Provide the (x, y) coordinate of the cell's center where the given text is located.  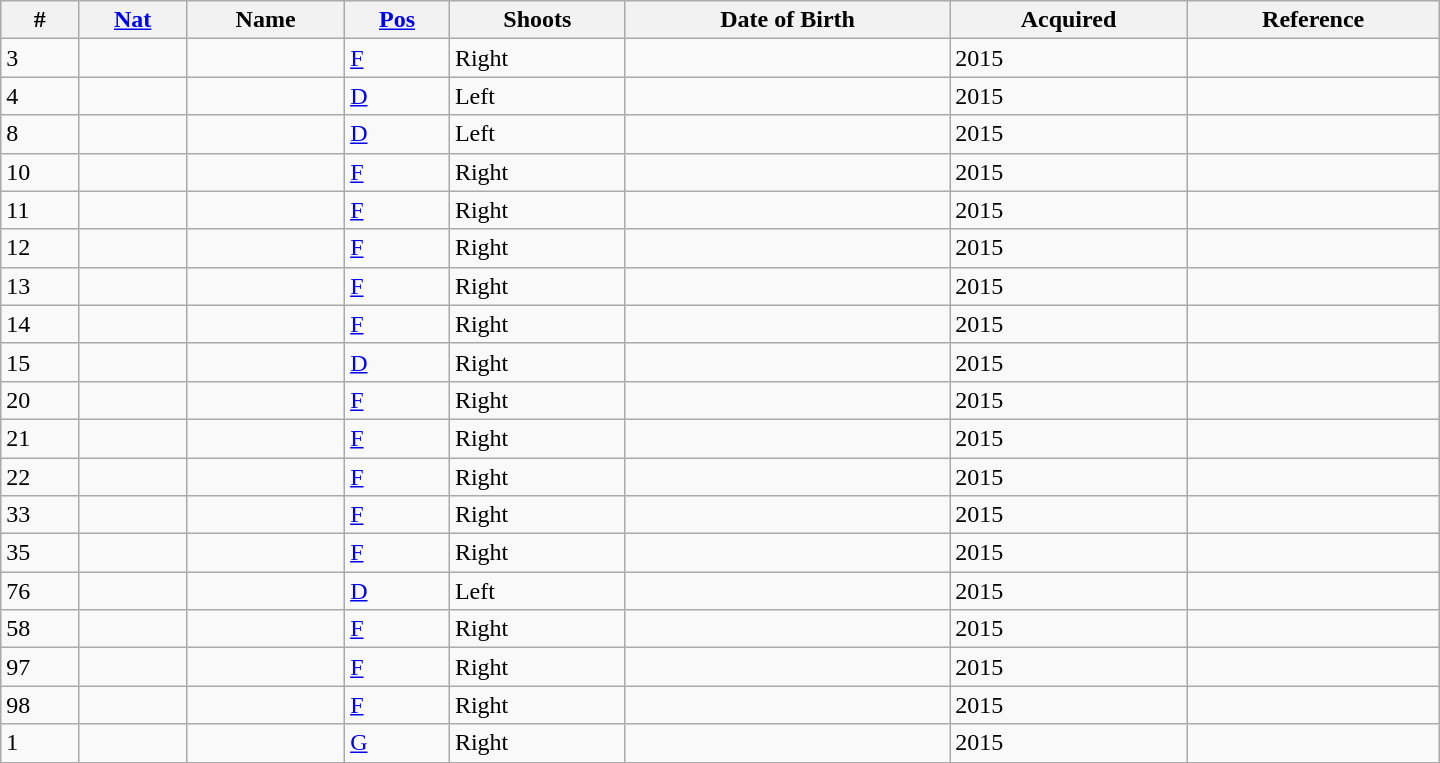
Nat (133, 20)
Reference (1313, 20)
98 (40, 705)
8 (40, 134)
Name (266, 20)
11 (40, 210)
20 (40, 400)
22 (40, 477)
21 (40, 438)
# (40, 20)
4 (40, 96)
58 (40, 629)
Pos (398, 20)
33 (40, 515)
G (398, 743)
76 (40, 591)
3 (40, 58)
14 (40, 324)
97 (40, 667)
Acquired (1068, 20)
1 (40, 743)
Date of Birth (787, 20)
Shoots (537, 20)
12 (40, 248)
15 (40, 362)
13 (40, 286)
35 (40, 553)
10 (40, 172)
